From the cell containing the given text, extract its center point as (X, Y) coordinate. 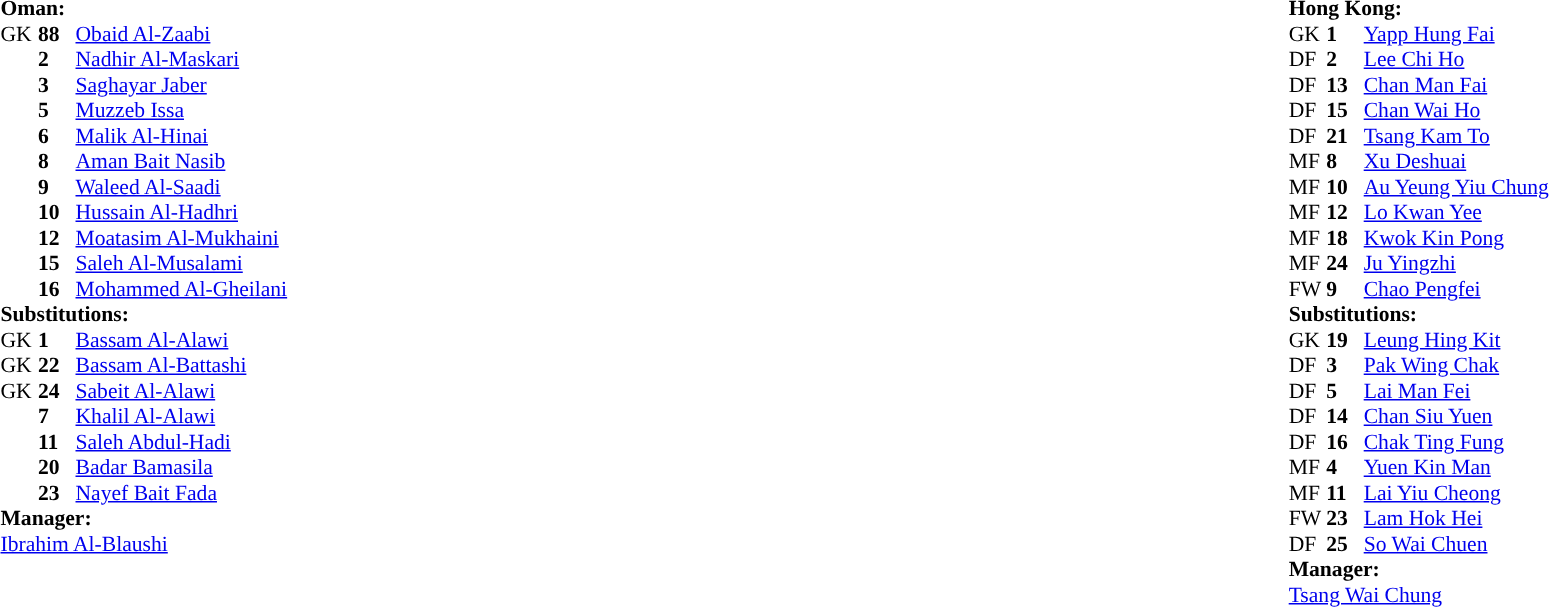
Xu Deshuai (1456, 161)
Lam Hok Hei (1456, 519)
Saleh Al-Musalami (182, 263)
Bassam Al-Battashi (182, 365)
22 (57, 365)
Saghayar Jaber (182, 85)
14 (1345, 417)
Tsang Kam To (1456, 136)
Aman Bait Nasib (182, 161)
Mohammed Al-Gheilani (182, 289)
Moatasim Al-Mukhaini (182, 238)
Lee Chi Ho (1456, 59)
Au Yeung Yiu Chung (1456, 187)
19 (1345, 340)
Pak Wing Chak (1456, 365)
Sabeit Al-Alawi (182, 391)
4 (1345, 467)
88 (57, 34)
Lai Yiu Cheong (1456, 493)
Chan Siu Yuen (1456, 417)
So Wai Chuen (1456, 544)
Yuen Kin Man (1456, 467)
21 (1345, 136)
Nayef Bait Fada (182, 493)
Khalil Al-Alawi (182, 417)
13 (1345, 85)
6 (57, 136)
Muzzeb Issa (182, 111)
Lo Kwan Yee (1456, 213)
Ju Yingzhi (1456, 263)
Chao Pengfei (1456, 289)
Chan Man Fai (1456, 85)
Badar Bamasila (182, 467)
Bassam Al-Alawi (182, 340)
Hussain Al-Hadhri (182, 213)
Waleed Al-Saadi (182, 187)
7 (57, 417)
Saleh Abdul-Hadi (182, 442)
Kwok Kin Pong (1456, 238)
Yapp Hung Fai (1456, 34)
Chak Ting Fung (1456, 442)
20 (57, 467)
Malik Al-Hinai (182, 136)
25 (1345, 544)
Leung Hing Kit (1456, 340)
Lai Man Fei (1456, 391)
Obaid Al-Zaabi (182, 34)
18 (1345, 238)
Chan Wai Ho (1456, 111)
Nadhir Al-Maskari (182, 59)
Ibrahim Al-Blaushi (144, 544)
